Detect which cell encompasses the target text, then output its [x, y] center coordinate. 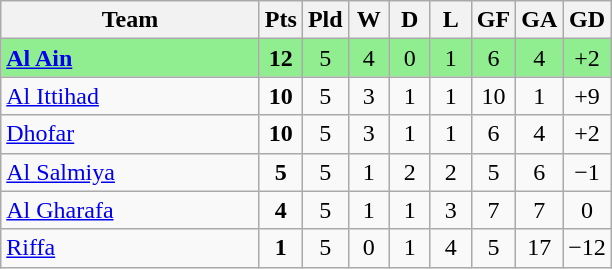
12 [280, 58]
Al Ittihad [130, 96]
Al Ain [130, 58]
Team [130, 20]
Al Gharafa [130, 210]
Dhofar [130, 134]
+9 [588, 96]
Pld [325, 20]
W [368, 20]
D [410, 20]
Al Salmiya [130, 172]
L [450, 20]
−1 [588, 172]
GA [540, 20]
GD [588, 20]
17 [540, 248]
Pts [280, 20]
Riffa [130, 248]
−12 [588, 248]
GF [493, 20]
